Locate the cell with the specified text and output its (X, Y) center coordinate. 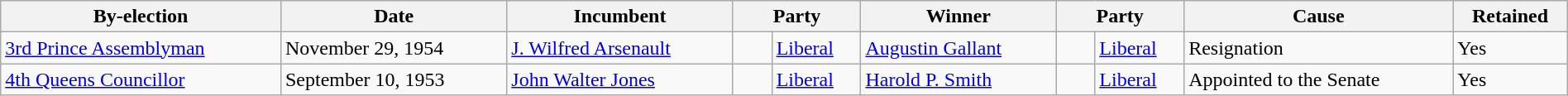
Winner (958, 17)
Appointed to the Senate (1318, 79)
4th Queens Councillor (141, 79)
November 29, 1954 (394, 48)
By-election (141, 17)
J. Wilfred Arsenault (620, 48)
Date (394, 17)
3rd Prince Assemblyman (141, 48)
Cause (1318, 17)
John Walter Jones (620, 79)
Retained (1510, 17)
Incumbent (620, 17)
Resignation (1318, 48)
Harold P. Smith (958, 79)
September 10, 1953 (394, 79)
Augustin Gallant (958, 48)
